For the text-containing cell, return its midpoint in (x, y) coordinate format. 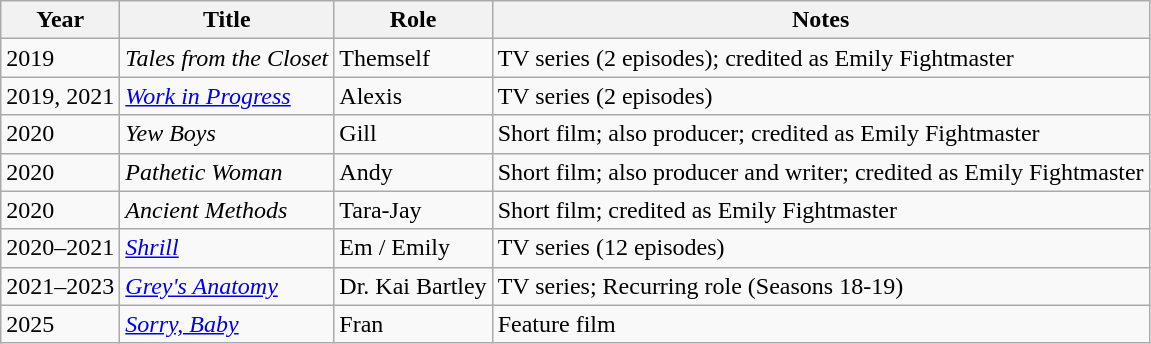
TV series (2 episodes) (820, 96)
Andy (413, 172)
2020–2021 (60, 248)
TV series (2 episodes); credited as Emily Fightmaster (820, 58)
Role (413, 20)
2019 (60, 58)
Work in Progress (227, 96)
Sorry, Baby (227, 324)
Notes (820, 20)
2019, 2021 (60, 96)
Pathetic Woman (227, 172)
Short film; also producer; credited as Emily Fightmaster (820, 134)
2021–2023 (60, 286)
2025 (60, 324)
Year (60, 20)
Gill (413, 134)
Alexis (413, 96)
Feature film (820, 324)
Fran (413, 324)
Ancient Methods (227, 210)
Em / Emily (413, 248)
Dr. Kai Bartley (413, 286)
TV series (12 episodes) (820, 248)
Shrill (227, 248)
Themself (413, 58)
Grey's Anatomy (227, 286)
TV series; Recurring role (Seasons 18-19) (820, 286)
Title (227, 20)
Short film; also producer and writer; credited as Emily Fightmaster (820, 172)
Yew Boys (227, 134)
Tara-Jay (413, 210)
Tales from the Closet (227, 58)
Short film; credited as Emily Fightmaster (820, 210)
